Find where the given text appears and provide that cell's center as [x, y] coordinate. 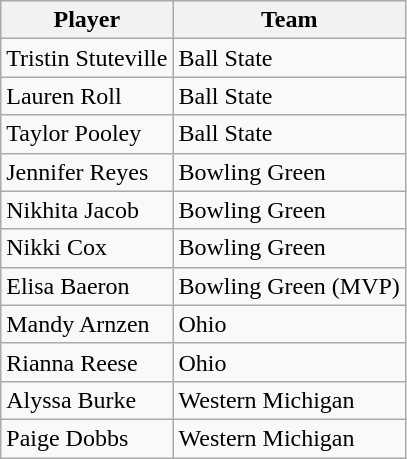
Rianna Reese [87, 362]
Mandy Arnzen [87, 324]
Tristin Stuteville [87, 58]
Elisa Baeron [87, 286]
Player [87, 20]
Nikhita Jacob [87, 210]
Nikki Cox [87, 248]
Bowling Green (MVP) [289, 286]
Alyssa Burke [87, 400]
Jennifer Reyes [87, 172]
Paige Dobbs [87, 438]
Taylor Pooley [87, 134]
Lauren Roll [87, 96]
Team [289, 20]
